Extract the (X, Y) coordinate from the center of the cell holding the provided text.  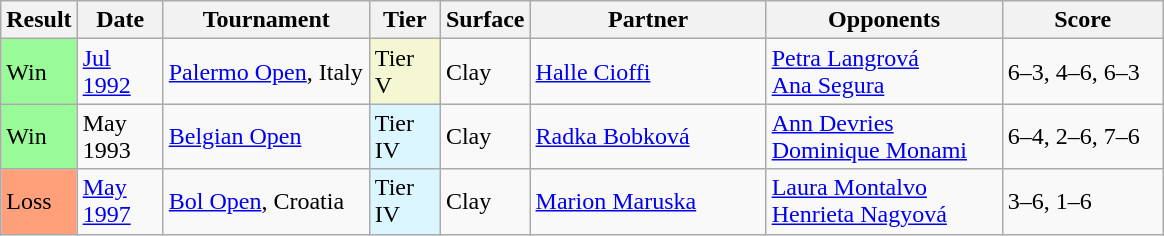
May 1997 (120, 202)
Petra Langrová Ana Segura (884, 72)
6–4, 2–6, 7–6 (1082, 136)
Palermo Open, Italy (266, 72)
Ann Devries Dominique Monami (884, 136)
Surface (485, 20)
Partner (648, 20)
Bol Open, Croatia (266, 202)
Belgian Open (266, 136)
Tier (404, 20)
Result (39, 20)
Score (1082, 20)
Halle Cioffi (648, 72)
May 1993 (120, 136)
Date (120, 20)
Tier V (404, 72)
Opponents (884, 20)
Laura Montalvo Henrieta Nagyová (884, 202)
Radka Bobková (648, 136)
Tournament (266, 20)
3–6, 1–6 (1082, 202)
Marion Maruska (648, 202)
6–3, 4–6, 6–3 (1082, 72)
Loss (39, 202)
Jul 1992 (120, 72)
